Extract the (X, Y) coordinate from the center of the cell holding the provided text.  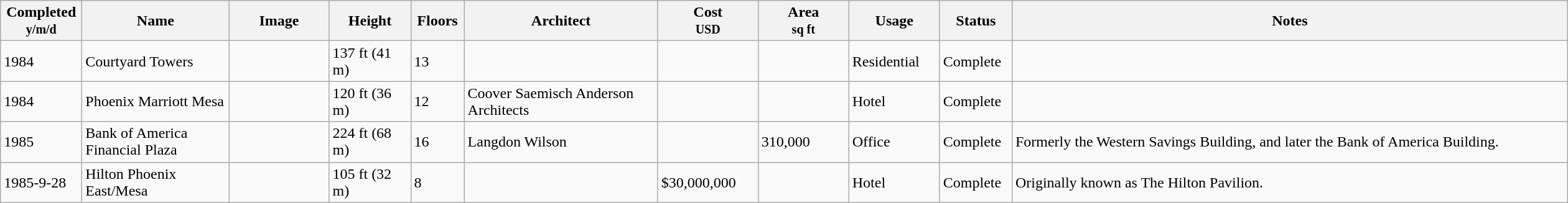
Floors (437, 21)
Residential (894, 61)
12 (437, 102)
137 ft (41 m) (370, 61)
Area sq ft (803, 21)
Name (156, 21)
Usage (894, 21)
Hilton Phoenix East/Mesa (156, 183)
Image (279, 21)
Architect (561, 21)
Status (976, 21)
Formerly the Western Savings Building, and later the Bank of America Building. (1289, 142)
Office (894, 142)
16 (437, 142)
Coover Saemisch Anderson Architects (561, 102)
120 ft (36 m) (370, 102)
1985 (41, 142)
Bank of America Financial Plaza (156, 142)
8 (437, 183)
Phoenix Marriott Mesa (156, 102)
105 ft (32 m) (370, 183)
Height (370, 21)
224 ft (68 m) (370, 142)
310,000 (803, 142)
Langdon Wilson (561, 142)
Notes (1289, 21)
13 (437, 61)
1985-9-28 (41, 183)
Cost USD (708, 21)
Originally known as The Hilton Pavilion. (1289, 183)
Completed y/m/d (41, 21)
Courtyard Towers (156, 61)
$30,000,000 (708, 183)
